Provide the (x, y) coordinate of the cell's center where the given text is located.  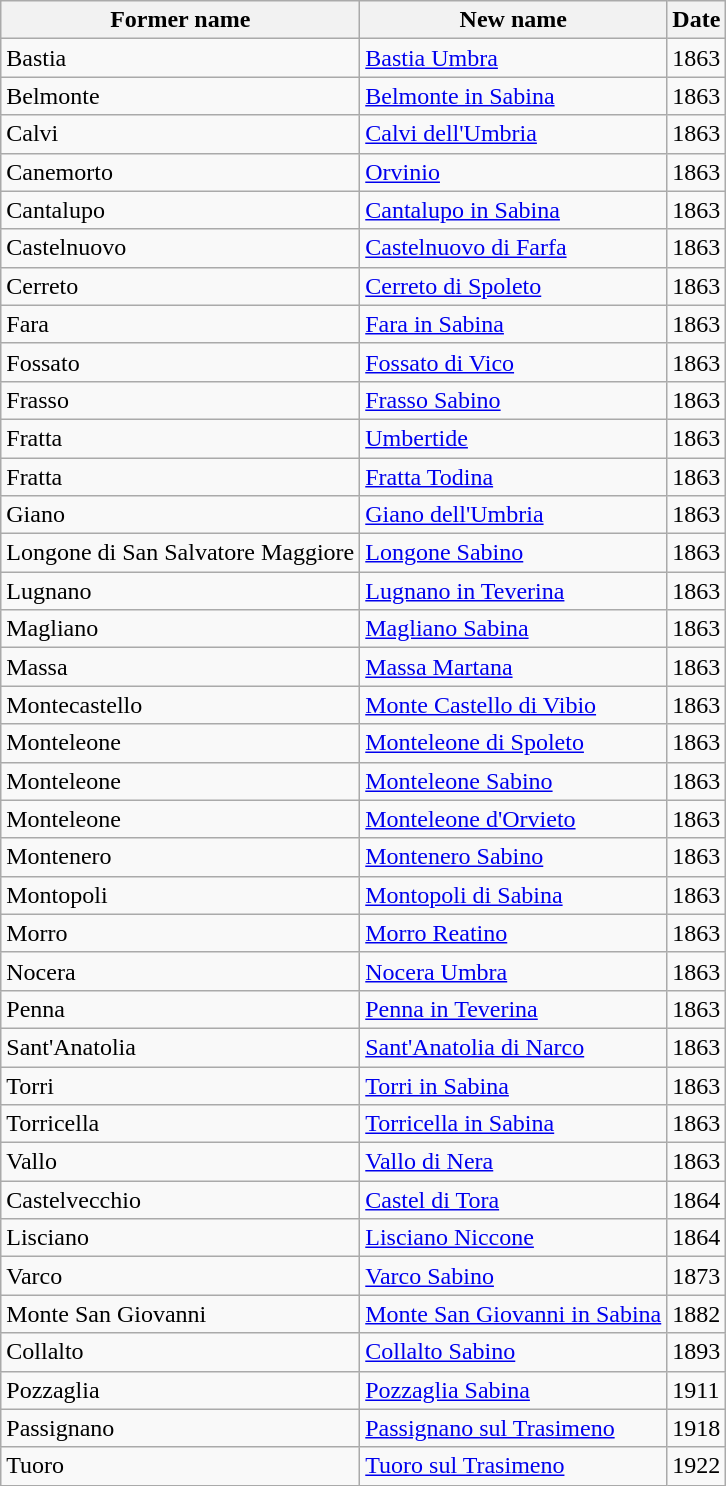
1873 (696, 1276)
Orvinio (514, 172)
Nocera Umbra (514, 971)
Monteleone di Spoleto (514, 743)
Penna in Teverina (514, 1009)
Passignano (180, 1428)
Castel di Tora (514, 1200)
Tuoro (180, 1466)
Lisciano Niccone (514, 1238)
Fossato di Vico (514, 362)
Castelnuovo di Farfa (514, 248)
Date (696, 20)
1922 (696, 1466)
1911 (696, 1390)
Belmonte (180, 96)
Magliano (180, 629)
Sant'Anatolia di Narco (514, 1047)
Monte San Giovanni in Sabina (514, 1314)
Massa Martana (514, 667)
Sant'Anatolia (180, 1047)
Passignano sul Trasimeno (514, 1428)
Castelnuovo (180, 248)
Bastia (180, 58)
Cantalupo (180, 210)
Monteleone Sabino (514, 781)
Lisciano (180, 1238)
Torri in Sabina (514, 1085)
Belmonte in Sabina (514, 96)
Umbertide (514, 438)
Montopoli (180, 895)
Fara (180, 324)
Collalto (180, 1352)
Torri (180, 1085)
Longone di San Salvatore Maggiore (180, 553)
Morro (180, 933)
Frasso (180, 400)
Penna (180, 1009)
New name (514, 20)
Cerreto (180, 286)
1893 (696, 1352)
Longone Sabino (514, 553)
Castelvecchio (180, 1200)
Bastia Umbra (514, 58)
Fara in Sabina (514, 324)
Morro Reatino (514, 933)
Former name (180, 20)
Fratta Todina (514, 477)
Tuoro sul Trasimeno (514, 1466)
Magliano Sabina (514, 629)
Collalto Sabino (514, 1352)
Frasso Sabino (514, 400)
Monte Castello di Vibio (514, 705)
Vallo (180, 1162)
Lugnano in Teverina (514, 591)
Lugnano (180, 591)
Monteleone d'Orvieto (514, 819)
Pozzaglia Sabina (514, 1390)
Montenero (180, 857)
Pozzaglia (180, 1390)
Cantalupo in Sabina (514, 210)
Calvi dell'Umbria (514, 134)
Massa (180, 667)
Varco Sabino (514, 1276)
Montopoli di Sabina (514, 895)
Canemorto (180, 172)
Varco (180, 1276)
Nocera (180, 971)
Fossato (180, 362)
Torricella in Sabina (514, 1124)
Montecastello (180, 705)
Montenero Sabino (514, 857)
Giano (180, 515)
1882 (696, 1314)
1918 (696, 1428)
Calvi (180, 134)
Vallo di Nera (514, 1162)
Torricella (180, 1124)
Monte San Giovanni (180, 1314)
Giano dell'Umbria (514, 515)
Cerreto di Spoleto (514, 286)
